Find where the given text appears and provide that cell's center as (X, Y) coordinate. 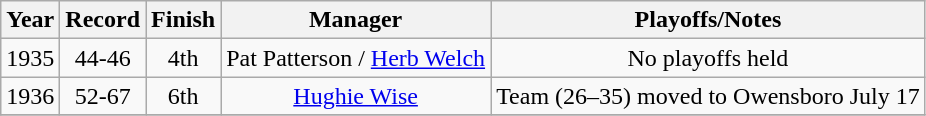
Pat Patterson / Herb Welch (356, 58)
Playoffs/Notes (708, 20)
1936 (30, 96)
Finish (184, 20)
Hughie Wise (356, 96)
Manager (356, 20)
Year (30, 20)
44-46 (103, 58)
Record (103, 20)
Team (26–35) moved to Owensboro July 17 (708, 96)
1935 (30, 58)
4th (184, 58)
52-67 (103, 96)
No playoffs held (708, 58)
6th (184, 96)
